Capture the cell that displays the provided text and extract its (x, y) central coordinate. 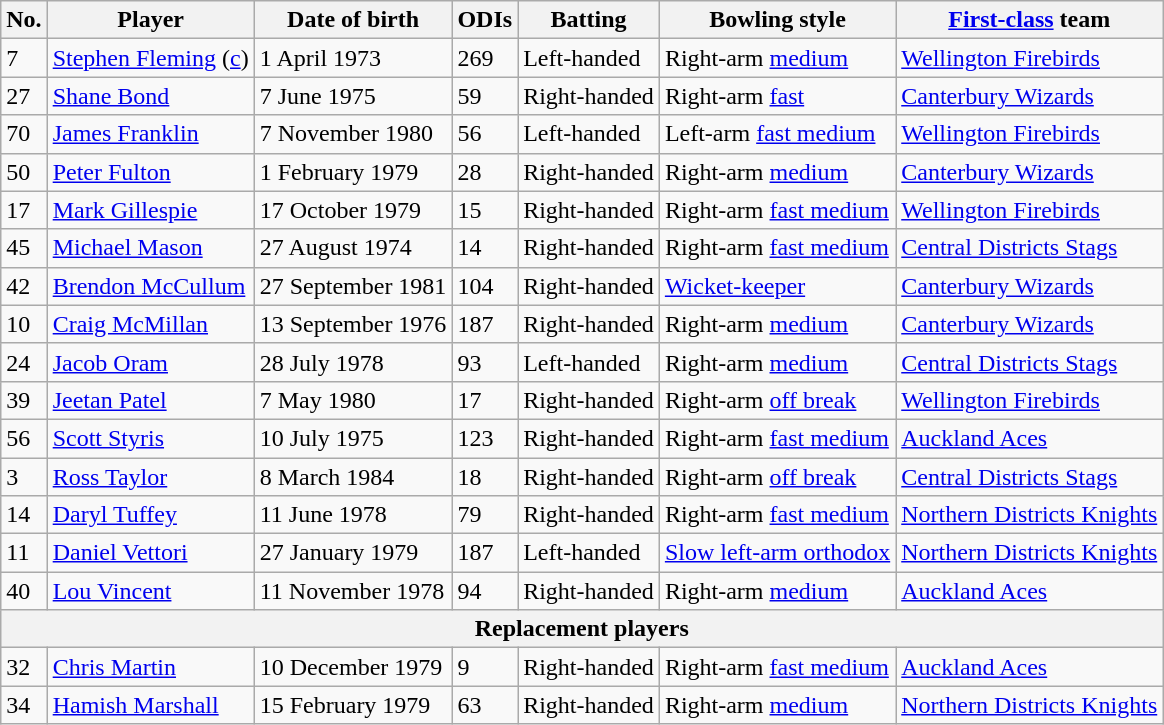
28 (485, 172)
8 March 1984 (353, 477)
Brendon McCullum (150, 286)
9 (485, 667)
10 July 1975 (353, 438)
28 July 1978 (353, 362)
63 (485, 705)
45 (24, 248)
70 (24, 134)
27 January 1979 (353, 553)
ODIs (485, 20)
Daniel Vettori (150, 553)
27 September 1981 (353, 286)
93 (485, 362)
7 May 1980 (353, 400)
Player (150, 20)
Peter Fulton (150, 172)
1 April 1973 (353, 58)
Bowling style (777, 20)
50 (24, 172)
Chris Martin (150, 667)
Stephen Fleming (c) (150, 58)
10 (24, 324)
94 (485, 591)
Batting (589, 20)
Lou Vincent (150, 591)
11 (24, 553)
11 June 1978 (353, 515)
Shane Bond (150, 96)
10 December 1979 (353, 667)
11 November 1978 (353, 591)
3 (24, 477)
First-class team (1030, 20)
7 (24, 58)
Mark Gillespie (150, 210)
79 (485, 515)
17 October 1979 (353, 210)
123 (485, 438)
Hamish Marshall (150, 705)
Slow left-arm orthodox (777, 553)
1 February 1979 (353, 172)
40 (24, 591)
15 (485, 210)
42 (24, 286)
59 (485, 96)
15 February 1979 (353, 705)
7 November 1980 (353, 134)
James Franklin (150, 134)
Jeetan Patel (150, 400)
104 (485, 286)
24 (24, 362)
34 (24, 705)
39 (24, 400)
18 (485, 477)
Scott Styris (150, 438)
13 September 1976 (353, 324)
Left-arm fast medium (777, 134)
No. (24, 20)
Daryl Tuffey (150, 515)
Wicket-keeper (777, 286)
Right-arm fast (777, 96)
32 (24, 667)
27 (24, 96)
Date of birth (353, 20)
269 (485, 58)
Ross Taylor (150, 477)
Craig McMillan (150, 324)
Michael Mason (150, 248)
27 August 1974 (353, 248)
7 June 1975 (353, 96)
Replacement players (582, 629)
Jacob Oram (150, 362)
